Return [X, Y] of the center of cell containing provided text 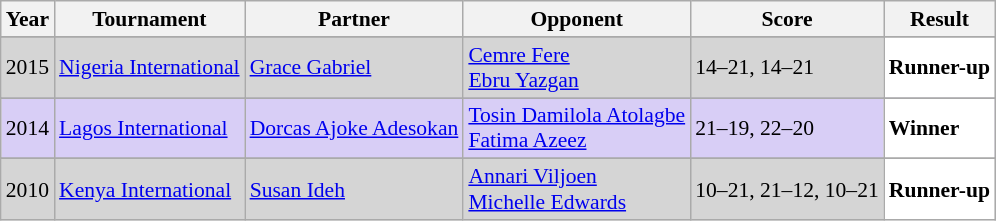
14–21, 14–21 [787, 68]
Tosin Damilola Atolagbe Fatima Azeez [576, 128]
Year [28, 19]
21–19, 22–20 [787, 128]
10–21, 21–12, 10–21 [787, 190]
Kenya International [150, 190]
Nigeria International [150, 68]
Winner [940, 128]
Dorcas Ajoke Adesokan [354, 128]
Lagos International [150, 128]
Result [940, 19]
2014 [28, 128]
Cemre Fere Ebru Yazgan [576, 68]
2010 [28, 190]
Opponent [576, 19]
Susan Ideh [354, 190]
Grace Gabriel [354, 68]
2015 [28, 68]
Partner [354, 19]
Annari Viljoen Michelle Edwards [576, 190]
Score [787, 19]
Tournament [150, 19]
